Find where the given text appears and provide that cell's center as (X, Y) coordinate. 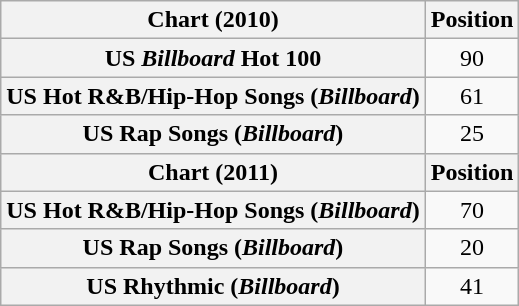
Chart (2010) (213, 20)
61 (472, 96)
90 (472, 58)
25 (472, 134)
US Rhythmic (Billboard) (213, 286)
US Billboard Hot 100 (213, 58)
20 (472, 248)
Chart (2011) (213, 172)
70 (472, 210)
41 (472, 286)
